For the text-containing cell, return its midpoint in [X, Y] coordinate format. 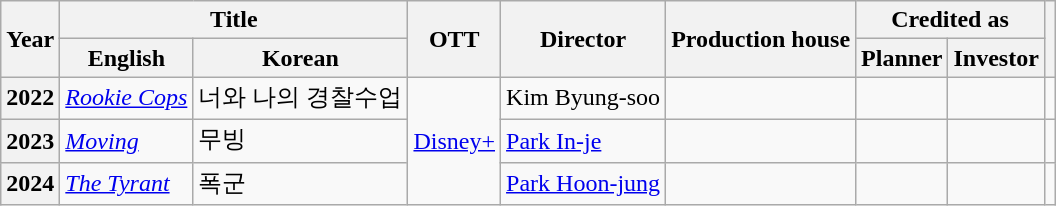
Korean [300, 58]
Rookie Cops [126, 98]
Production house [761, 39]
OTT [454, 39]
Park In-je [584, 140]
Investor [996, 58]
Title [234, 20]
Planner [902, 58]
2023 [30, 140]
너와 나의 경찰수업 [300, 98]
Park Hoon-jung [584, 184]
폭군 [300, 184]
English [126, 58]
Disney+ [454, 141]
Year [30, 39]
The Tyrant [126, 184]
2024 [30, 184]
Director [584, 39]
Kim Byung-soo [584, 98]
Credited as [950, 20]
2022 [30, 98]
Moving [126, 140]
무빙 [300, 140]
